From the cell containing the given text, extract its center point as [X, Y] coordinate. 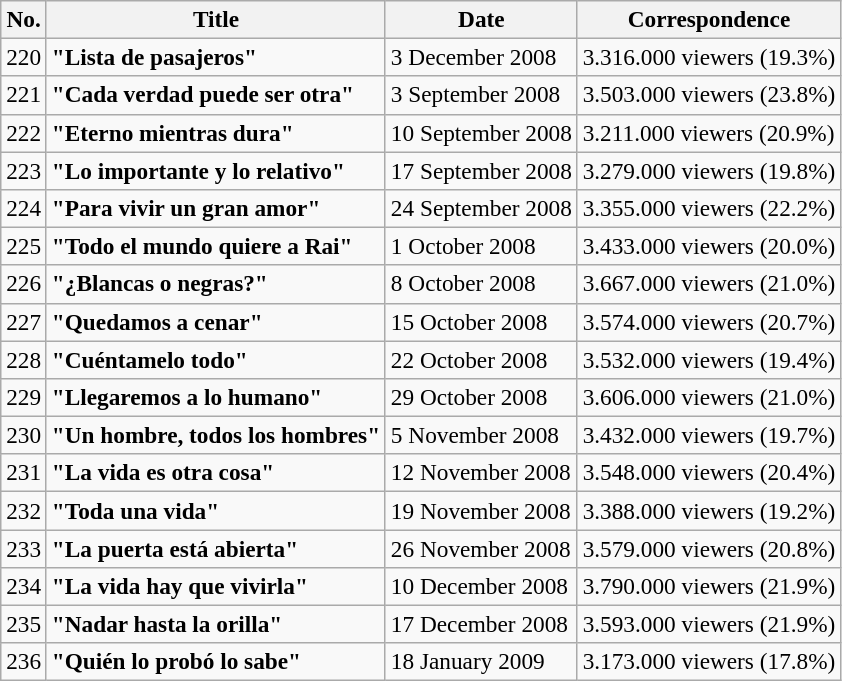
3.432.000 viewers (19.7%) [709, 435]
Title [216, 19]
235 [24, 624]
"Cada verdad puede ser otra" [216, 95]
24 September 2008 [481, 208]
226 [24, 284]
"Todo el mundo quiere a Rai" [216, 246]
26 November 2008 [481, 548]
"La vida es otra cosa" [216, 473]
8 October 2008 [481, 284]
3.574.000 viewers (20.7%) [709, 322]
236 [24, 662]
3.667.000 viewers (21.0%) [709, 284]
"Quién lo probó lo sabe" [216, 662]
3.279.000 viewers (19.8%) [709, 170]
"¿Blancas o negras?" [216, 284]
224 [24, 208]
3.532.000 viewers (19.4%) [709, 359]
"Toda una vida" [216, 510]
18 January 2009 [481, 662]
220 [24, 57]
12 November 2008 [481, 473]
Date [481, 19]
221 [24, 95]
3.388.000 viewers (19.2%) [709, 510]
3.433.000 viewers (20.0%) [709, 246]
"La vida hay que vivirla" [216, 586]
Correspondence [709, 19]
223 [24, 170]
19 November 2008 [481, 510]
229 [24, 397]
3 September 2008 [481, 95]
"Quedamos a cenar" [216, 322]
10 December 2008 [481, 586]
232 [24, 510]
"Cuéntamelo todo" [216, 359]
No. [24, 19]
3.579.000 viewers (20.8%) [709, 548]
3.548.000 viewers (20.4%) [709, 473]
222 [24, 133]
225 [24, 246]
3.173.000 viewers (17.8%) [709, 662]
"Para vivir un gran amor" [216, 208]
3 December 2008 [481, 57]
15 October 2008 [481, 322]
3.606.000 viewers (21.0%) [709, 397]
"Lo importante y lo relativo" [216, 170]
227 [24, 322]
22 October 2008 [481, 359]
233 [24, 548]
"Eterno mientras dura" [216, 133]
"La puerta está abierta" [216, 548]
17 December 2008 [481, 624]
234 [24, 586]
29 October 2008 [481, 397]
"Un hombre, todos los hombres" [216, 435]
10 September 2008 [481, 133]
5 November 2008 [481, 435]
3.211.000 viewers (20.9%) [709, 133]
231 [24, 473]
3.593.000 viewers (21.9%) [709, 624]
17 September 2008 [481, 170]
3.355.000 viewers (22.2%) [709, 208]
"Llegaremos a lo humano" [216, 397]
"Lista de pasajeros" [216, 57]
3.790.000 viewers (21.9%) [709, 586]
230 [24, 435]
3.503.000 viewers (23.8%) [709, 95]
3.316.000 viewers (19.3%) [709, 57]
"Nadar hasta la orilla" [216, 624]
1 October 2008 [481, 246]
228 [24, 359]
